Output the [X, Y] coordinate of the center of the cell containing the given text.  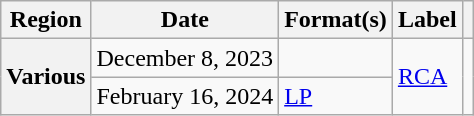
RCA [427, 77]
Format(s) [336, 20]
LP [336, 96]
Date [185, 20]
December 8, 2023 [185, 58]
Region [46, 20]
February 16, 2024 [185, 96]
Various [46, 77]
Label [427, 20]
